Locate the cell with the specified text and output its [x, y] center coordinate. 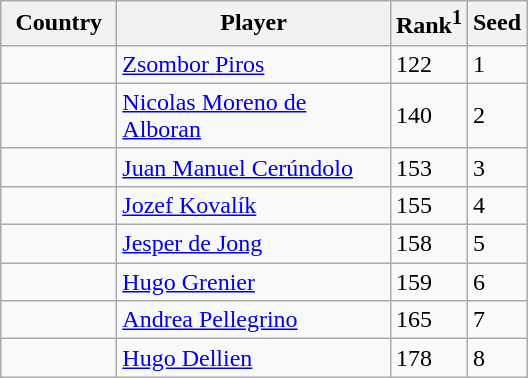
158 [428, 244]
Juan Manuel Cerúndolo [254, 167]
Player [254, 24]
122 [428, 64]
8 [496, 358]
165 [428, 320]
Hugo Dellien [254, 358]
Seed [496, 24]
Jozef Kovalík [254, 205]
Jesper de Jong [254, 244]
Nicolas Moreno de Alboran [254, 116]
140 [428, 116]
178 [428, 358]
Andrea Pellegrino [254, 320]
153 [428, 167]
6 [496, 282]
7 [496, 320]
4 [496, 205]
Country [59, 24]
2 [496, 116]
1 [496, 64]
5 [496, 244]
Rank1 [428, 24]
3 [496, 167]
Zsombor Piros [254, 64]
159 [428, 282]
Hugo Grenier [254, 282]
155 [428, 205]
